Output the [X, Y] coordinate of the center of the cell containing the given text.  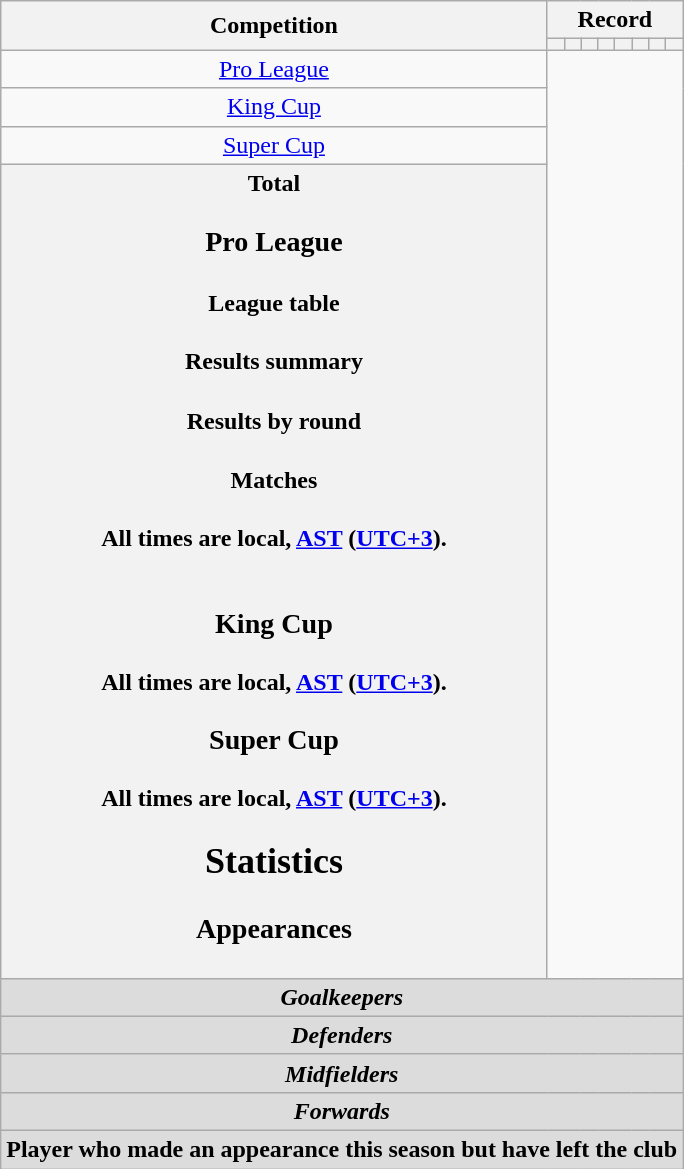
King Cup [274, 107]
Goalkeepers [342, 997]
Super Cup [274, 145]
Record [615, 20]
Forwards [342, 1111]
Pro League [274, 69]
Competition [274, 26]
Midfielders [342, 1073]
Defenders [342, 1035]
Player who made an appearance this season but have left the club [342, 1150]
